Identify which cell holds the provided text, then report its (x, y) central coordinate. 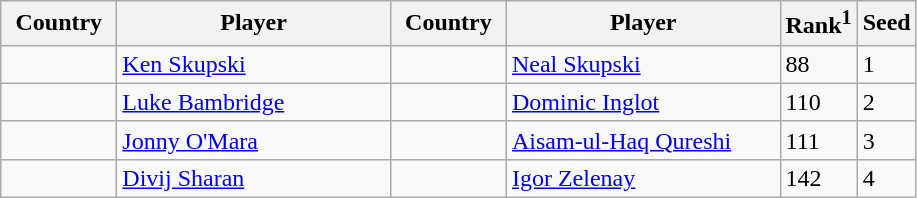
2 (886, 102)
Igor Zelenay (643, 178)
88 (818, 64)
Dominic Inglot (643, 102)
111 (818, 140)
Seed (886, 24)
3 (886, 140)
Aisam-ul-Haq Qureshi (643, 140)
Divij Sharan (254, 178)
Ken Skupski (254, 64)
142 (818, 178)
Rank1 (818, 24)
Luke Bambridge (254, 102)
110 (818, 102)
Jonny O'Mara (254, 140)
Neal Skupski (643, 64)
1 (886, 64)
4 (886, 178)
